Extract the [x, y] coordinate from the center of the cell holding the provided text.  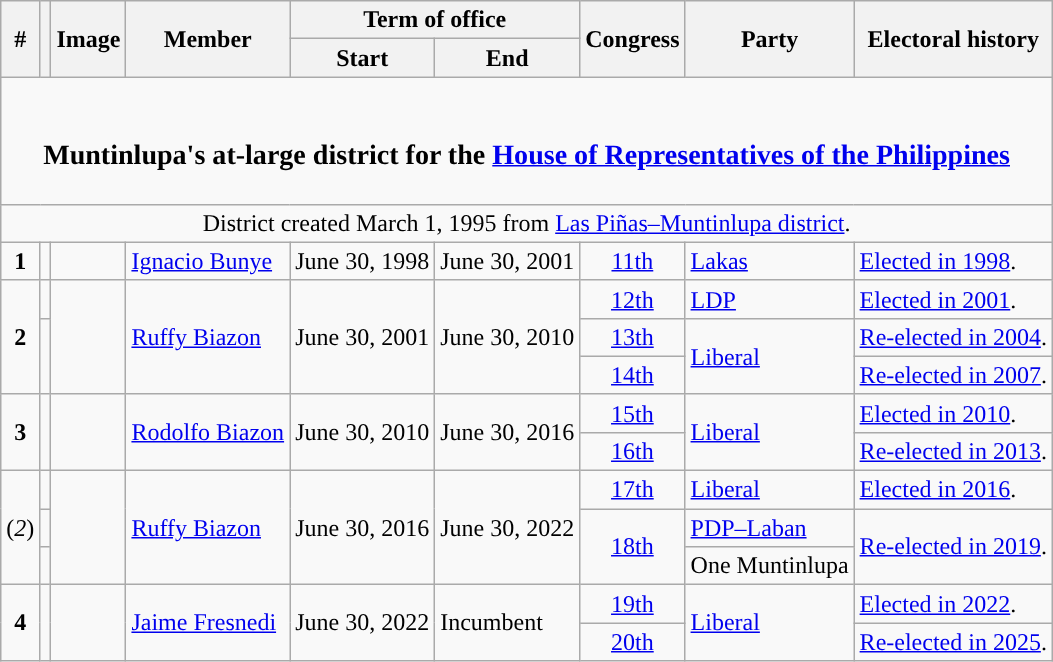
Start [362, 58]
Elected in 1998. [953, 261]
14th [632, 375]
LDP [770, 299]
# [20, 39]
2 [20, 337]
19th [632, 604]
12th [632, 299]
June 30, 1998 [362, 261]
Jaime Fresnedi [208, 623]
Congress [632, 39]
Image [88, 39]
Party [770, 39]
Elected in 2022. [953, 604]
Member [208, 39]
Re-elected in 2004. [953, 337]
Re-elected in 2019. [953, 547]
Elected in 2010. [953, 413]
Ignacio Bunye [208, 261]
15th [632, 413]
Electoral history [953, 39]
Elected in 2016. [953, 490]
20th [632, 642]
Incumbent [508, 623]
18th [632, 547]
Muntinlupa's at-large district for the House of Representatives of the Philippines [527, 140]
1 [20, 261]
Re-elected in 2025. [953, 642]
13th [632, 337]
End [508, 58]
Term of office [435, 20]
(2) [20, 528]
11th [632, 261]
District created March 1, 1995 from Las Piñas–Muntinlupa district. [527, 223]
Lakas [770, 261]
Elected in 2001. [953, 299]
Rodolfo Biazon [208, 432]
4 [20, 623]
One Muntinlupa [770, 566]
Re-elected in 2013. [953, 451]
17th [632, 490]
16th [632, 451]
PDP–Laban [770, 528]
3 [20, 432]
Re-elected in 2007. [953, 375]
